Return the [x, y] coordinate for the center point of the cell that contains the specified text.  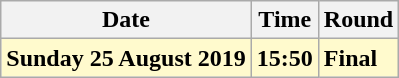
Final [358, 58]
15:50 [284, 58]
Date [126, 20]
Round [358, 20]
Sunday 25 August 2019 [126, 58]
Time [284, 20]
